Capture the cell that displays the provided text and extract its [X, Y] central coordinate. 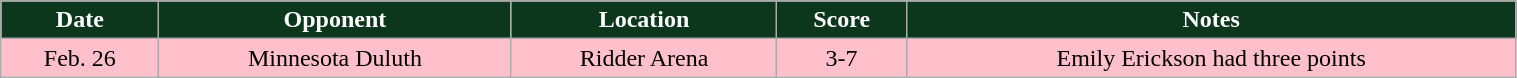
Notes [1211, 20]
Location [644, 20]
Ridder Arena [644, 58]
Opponent [335, 20]
Feb. 26 [80, 58]
Score [842, 20]
Emily Erickson had three points [1211, 58]
3-7 [842, 58]
Minnesota Duluth [335, 58]
Date [80, 20]
